Output the (x, y) coordinate of the center of the cell containing the given text.  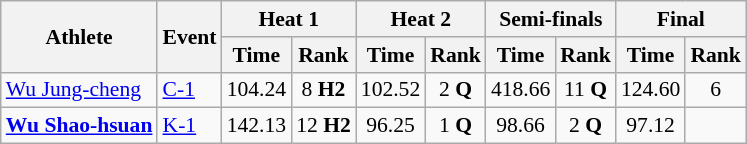
98.66 (520, 126)
Semi-finals (551, 19)
Final (681, 19)
Wu Shao-hsuan (80, 126)
K-1 (189, 126)
97.12 (650, 126)
C-1 (189, 90)
96.25 (390, 126)
Wu Jung-cheng (80, 90)
418.66 (520, 90)
1 Q (456, 126)
Heat 2 (421, 19)
11 Q (586, 90)
124.60 (650, 90)
6 (716, 90)
Event (189, 36)
Athlete (80, 36)
142.13 (256, 126)
104.24 (256, 90)
12 H2 (324, 126)
8 H2 (324, 90)
102.52 (390, 90)
Heat 1 (289, 19)
